Scan for the cell matching the given text and deliver its (x, y) coordinate at center. 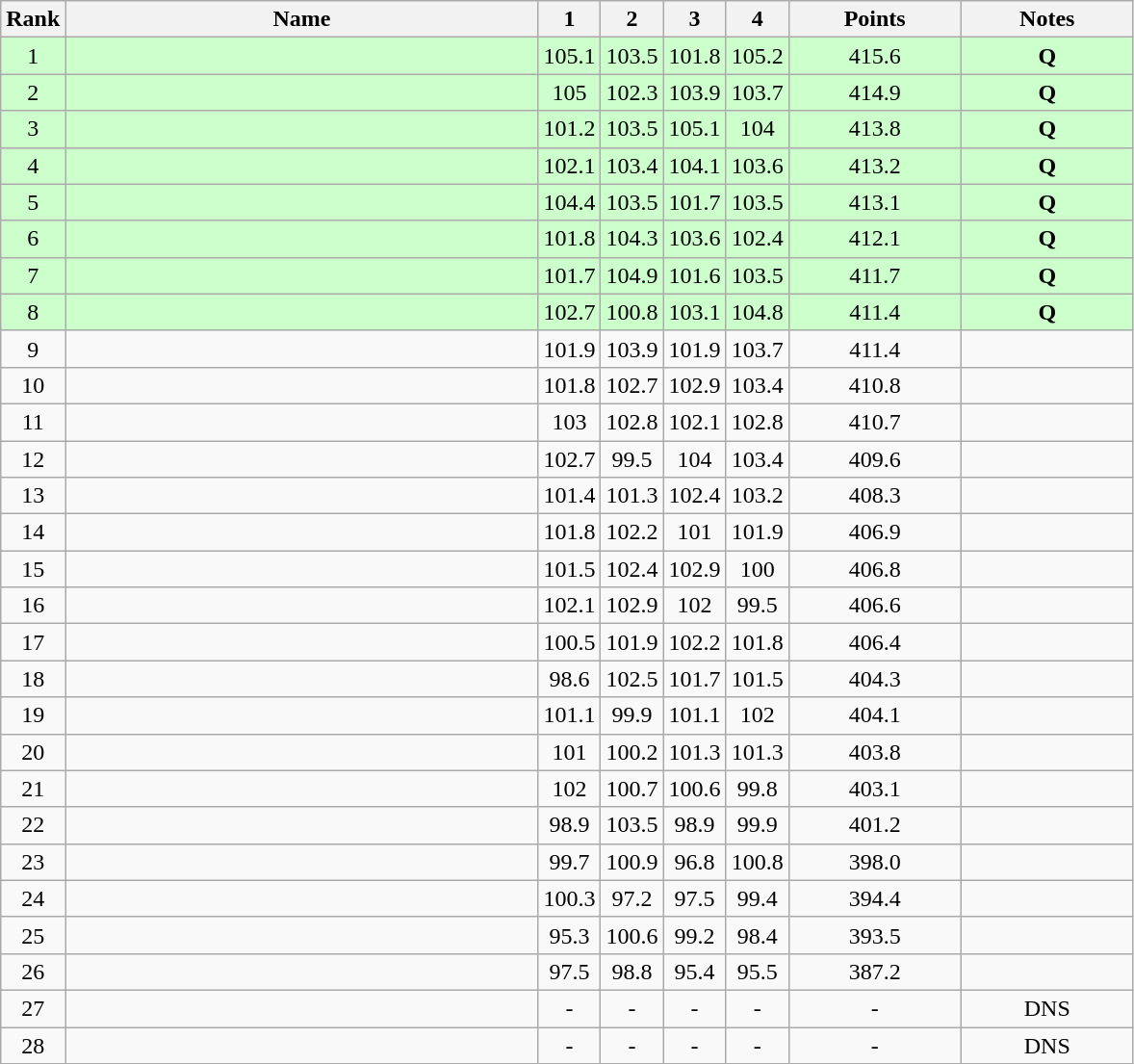
104.9 (631, 275)
406.4 (874, 642)
105.2 (757, 56)
20 (33, 752)
24 (33, 898)
95.5 (757, 972)
95.4 (695, 972)
410.7 (874, 422)
394.4 (874, 898)
12 (33, 459)
100.9 (631, 862)
17 (33, 642)
406.9 (874, 532)
398.0 (874, 862)
414.9 (874, 92)
409.6 (874, 459)
412.1 (874, 239)
404.3 (874, 679)
102.3 (631, 92)
98.6 (570, 679)
387.2 (874, 972)
406.6 (874, 606)
100.7 (631, 789)
413.1 (874, 202)
5 (33, 202)
21 (33, 789)
25 (33, 935)
Rank (33, 19)
104.3 (631, 239)
101.2 (570, 129)
8 (33, 312)
100.2 (631, 752)
18 (33, 679)
104.1 (695, 166)
19 (33, 715)
104.8 (757, 312)
410.8 (874, 385)
100 (757, 569)
13 (33, 496)
403.1 (874, 789)
411.7 (874, 275)
9 (33, 349)
97.2 (631, 898)
404.1 (874, 715)
22 (33, 825)
104.4 (570, 202)
98.8 (631, 972)
26 (33, 972)
6 (33, 239)
102.5 (631, 679)
96.8 (695, 862)
14 (33, 532)
Points (874, 19)
98.4 (757, 935)
99.2 (695, 935)
413.2 (874, 166)
Notes (1047, 19)
101.6 (695, 275)
10 (33, 385)
101.4 (570, 496)
100.5 (570, 642)
393.5 (874, 935)
103.2 (757, 496)
28 (33, 1045)
415.6 (874, 56)
403.8 (874, 752)
99.8 (757, 789)
105 (570, 92)
16 (33, 606)
Name (302, 19)
103 (570, 422)
401.2 (874, 825)
99.4 (757, 898)
23 (33, 862)
408.3 (874, 496)
95.3 (570, 935)
99.7 (570, 862)
406.8 (874, 569)
100.3 (570, 898)
413.8 (874, 129)
27 (33, 1008)
103.1 (695, 312)
7 (33, 275)
15 (33, 569)
11 (33, 422)
